Return (X, Y) of the center of cell containing provided text 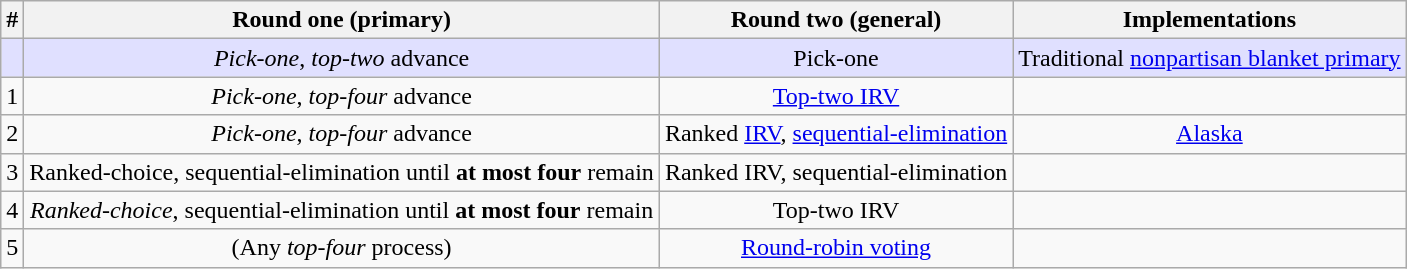
4 (12, 210)
(Any top-four process) (342, 248)
Traditional nonpartisan blanket primary (1210, 58)
1 (12, 96)
Pick-one, top-two advance (342, 58)
5 (12, 248)
Pick-one (836, 58)
Round two (general) (836, 20)
Round one (primary) (342, 20)
3 (12, 172)
Round-robin voting (836, 248)
# (12, 20)
2 (12, 134)
Alaska (1210, 134)
Implementations (1210, 20)
